Return the (x, y) coordinate for the center point of the cell that contains the specified text.  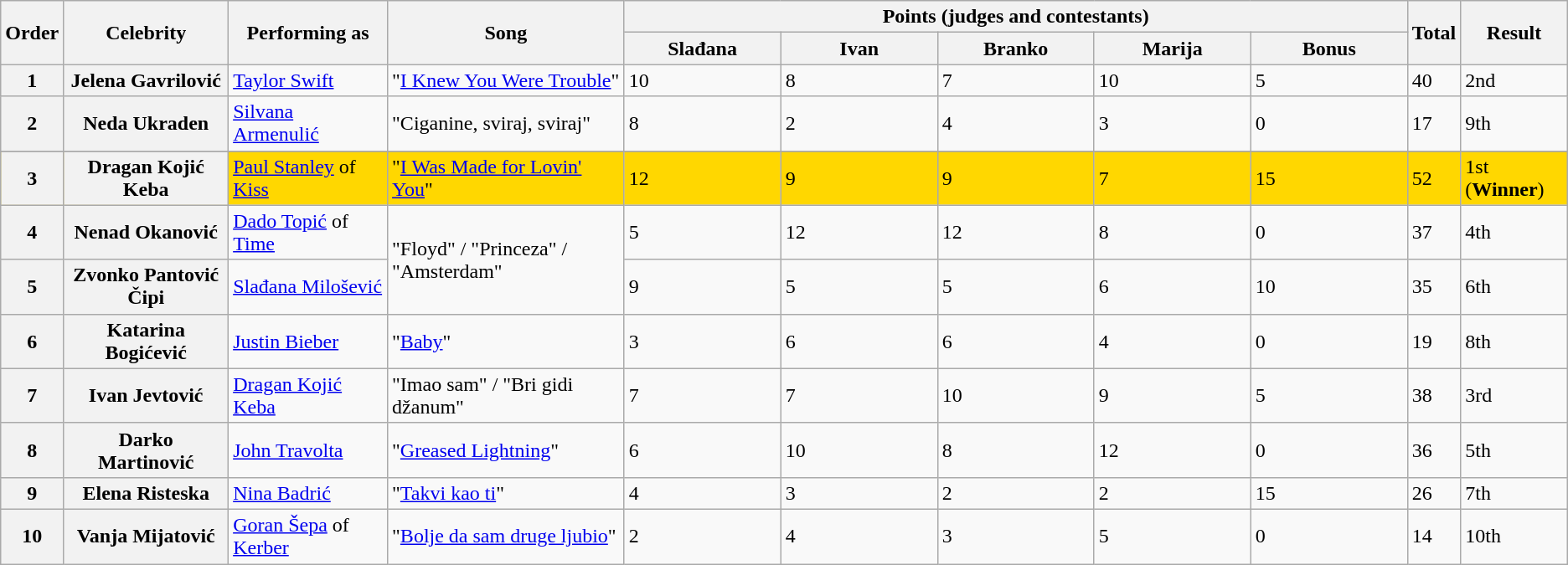
Goran Šepa of Kerber (308, 536)
"Floyd" / "Princeza" / "Amsterdam" (506, 259)
Jelena Gavrilović (146, 80)
Points (judges and contestants) (1015, 17)
Zvonko Pantović Čipi (146, 286)
7th (1514, 493)
36 (1434, 450)
Performing as (308, 33)
Result (1514, 33)
1st (Winner) (1514, 177)
40 (1434, 80)
Vanja Mijatović (146, 536)
Marija (1173, 49)
52 (1434, 177)
10th (1514, 536)
37 (1434, 233)
Total (1434, 33)
6th (1514, 286)
Katarina Bogićević (146, 342)
"I Knew You Were Trouble" (506, 80)
Song (506, 33)
Celebrity (146, 33)
Nenad Okanović (146, 233)
1 (32, 80)
"Greased Lightning" (506, 450)
19 (1434, 342)
14 (1434, 536)
Bonus (1328, 49)
4th (1514, 233)
5th (1514, 450)
26 (1434, 493)
2nd (1514, 80)
"Takvi kao ti" (506, 493)
Taylor Swift (308, 80)
Ivan Jevtović (146, 395)
"Bolje da sam druge ljubio" (506, 536)
"Ciganine, sviraj, sviraj" (506, 124)
John Travolta (308, 450)
Order (32, 33)
"I Was Made for Lovin' You" (506, 177)
38 (1434, 395)
Nina Badrić (308, 493)
9th (1514, 124)
Justin Bieber (308, 342)
Slađana (702, 49)
Ivan (859, 49)
Darko Martinović (146, 450)
35 (1434, 286)
Neda Ukraden (146, 124)
"Baby" (506, 342)
17 (1434, 124)
Dado Topić of Time (308, 233)
3rd (1514, 395)
Slađana Milošević (308, 286)
Paul Stanley of Kiss (308, 177)
Elena Risteska (146, 493)
"Imao sam" / "Bri gidi džanum" (506, 395)
8th (1514, 342)
Branko (1015, 49)
Silvana Armenulić (308, 124)
